Determine the (x, y) coordinate at the center of the cell enclosing the given text.  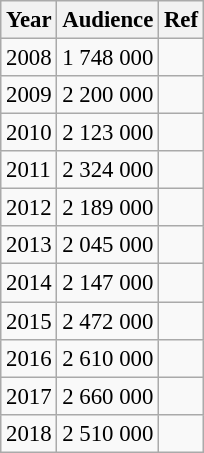
2018 (29, 433)
2016 (29, 358)
2 324 000 (108, 170)
2013 (29, 245)
1 748 000 (108, 58)
2017 (29, 396)
2 123 000 (108, 133)
Year (29, 20)
Audience (108, 20)
2 200 000 (108, 95)
2 189 000 (108, 208)
2010 (29, 133)
2008 (29, 58)
2014 (29, 283)
2 472 000 (108, 321)
2 147 000 (108, 283)
2015 (29, 321)
2011 (29, 170)
Ref (182, 20)
2012 (29, 208)
2 660 000 (108, 396)
2 510 000 (108, 433)
2 045 000 (108, 245)
2009 (29, 95)
2 610 000 (108, 358)
